Return [X, Y] of the center of cell containing provided text 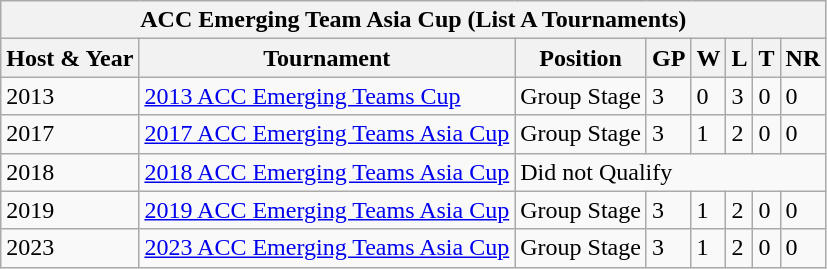
L [740, 58]
Did not Qualify [670, 172]
Position [581, 58]
2023 ACC Emerging Teams Asia Cup [327, 248]
2018 ACC Emerging Teams Asia Cup [327, 172]
ACC Emerging Team Asia Cup (List A Tournaments) [414, 20]
W [708, 58]
2013 [70, 96]
2018 [70, 172]
NR [803, 58]
2023 [70, 248]
GP [668, 58]
Host & Year [70, 58]
2017 [70, 134]
2019 [70, 210]
Tournament [327, 58]
T [766, 58]
2017 ACC Emerging Teams Asia Cup [327, 134]
2013 ACC Emerging Teams Cup [327, 96]
2019 ACC Emerging Teams Asia Cup [327, 210]
